Detect which cell encompasses the target text, then output its (x, y) center coordinate. 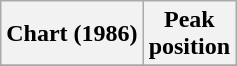
Chart (1986) (72, 34)
Peakposition (189, 34)
